Determine the [x, y] coordinate at the center of the cell enclosing the given text.  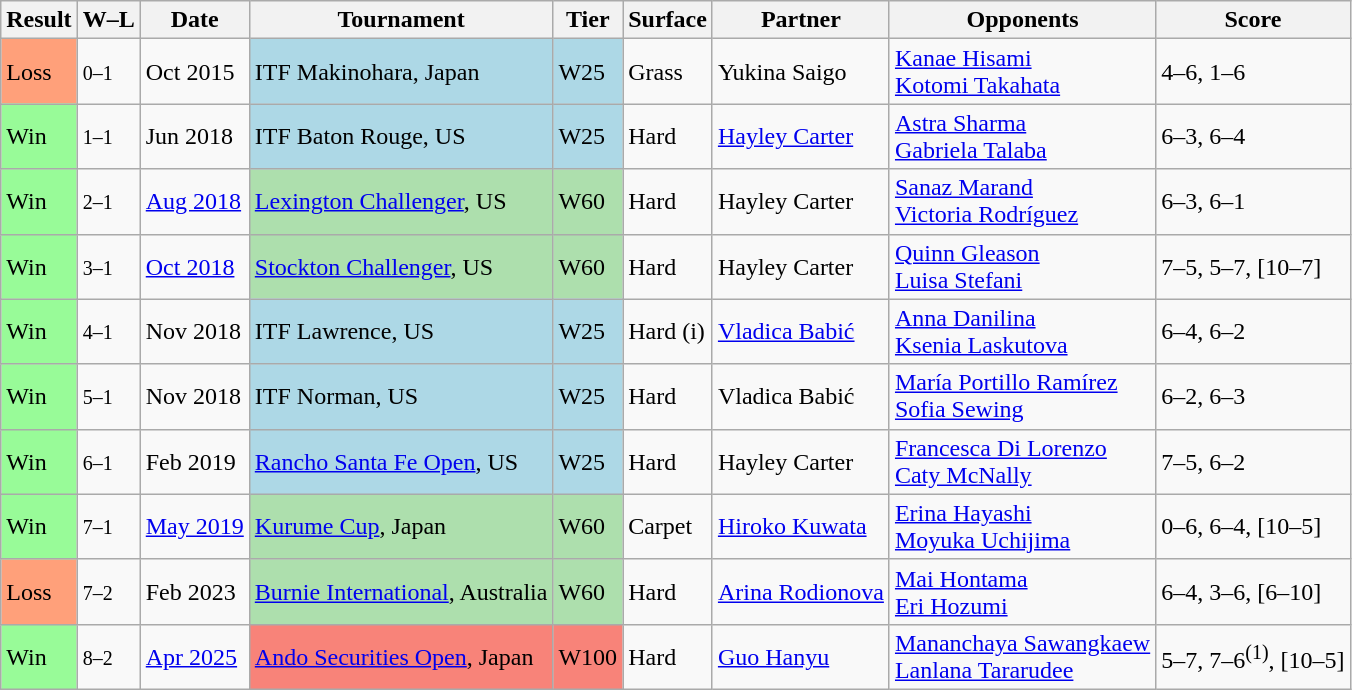
6–3, 6–1 [1253, 202]
Jun 2018 [194, 136]
Apr 2025 [194, 656]
Carpet [668, 526]
1–1 [108, 136]
Mai Hontama Eri Hozumi [1022, 592]
Ando Securities Open, Japan [401, 656]
Kurume Cup, Japan [401, 526]
Yukina Saigo [800, 72]
Stockton Challenger, US [401, 266]
Feb 2019 [194, 462]
Sanaz Marand Victoria Rodríguez [1022, 202]
Oct 2015 [194, 72]
Lexington Challenger, US [401, 202]
5–1 [108, 396]
ITF Baton Rouge, US [401, 136]
Astra Sharma Gabriela Talaba [1022, 136]
Result [39, 20]
W–L [108, 20]
0–6, 6–4, [10–5] [1253, 526]
Hard (i) [668, 332]
Oct 2018 [194, 266]
Francesca Di Lorenzo Caty McNally [1022, 462]
Burnie International, Australia [401, 592]
6–4, 6–2 [1253, 332]
6–2, 6–3 [1253, 396]
6–4, 3–6, [6–10] [1253, 592]
Tournament [401, 20]
Kanae Hisami Kotomi Takahata [1022, 72]
Partner [800, 20]
7–5, 6–2 [1253, 462]
Feb 2023 [194, 592]
Anna Danilina Ksenia Laskutova [1022, 332]
May 2019 [194, 526]
Tier [588, 20]
5–7, 7–6(1), [10–5] [1253, 656]
María Portillo Ramírez Sofia Sewing [1022, 396]
3–1 [108, 266]
ITF Makinohara, Japan [401, 72]
ITF Norman, US [401, 396]
6–3, 6–4 [1253, 136]
2–1 [108, 202]
Rancho Santa Fe Open, US [401, 462]
7–5, 5–7, [10–7] [1253, 266]
ITF Lawrence, US [401, 332]
Date [194, 20]
4–1 [108, 332]
Erina Hayashi Moyuka Uchijima [1022, 526]
Aug 2018 [194, 202]
6–1 [108, 462]
Opponents [1022, 20]
Surface [668, 20]
Guo Hanyu [800, 656]
Mananchaya Sawangkaew Lanlana Tararudee [1022, 656]
Grass [668, 72]
4–6, 1–6 [1253, 72]
Arina Rodionova [800, 592]
W100 [588, 656]
Score [1253, 20]
Quinn Gleason Luisa Stefani [1022, 266]
8–2 [108, 656]
Hiroko Kuwata [800, 526]
7–2 [108, 592]
7–1 [108, 526]
0–1 [108, 72]
